Locate the cell with the specified text and output its [X, Y] center coordinate. 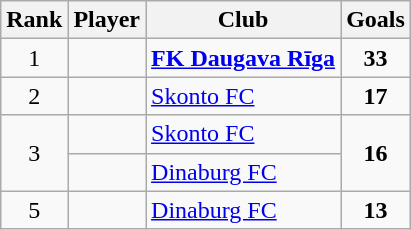
2 [34, 96]
FK Daugava Rīga [244, 58]
1 [34, 58]
Club [244, 20]
Player [107, 20]
3 [34, 153]
5 [34, 210]
17 [376, 96]
33 [376, 58]
Goals [376, 20]
13 [376, 210]
Rank [34, 20]
16 [376, 153]
